Output the (X, Y) coordinate of the center of the cell containing the given text.  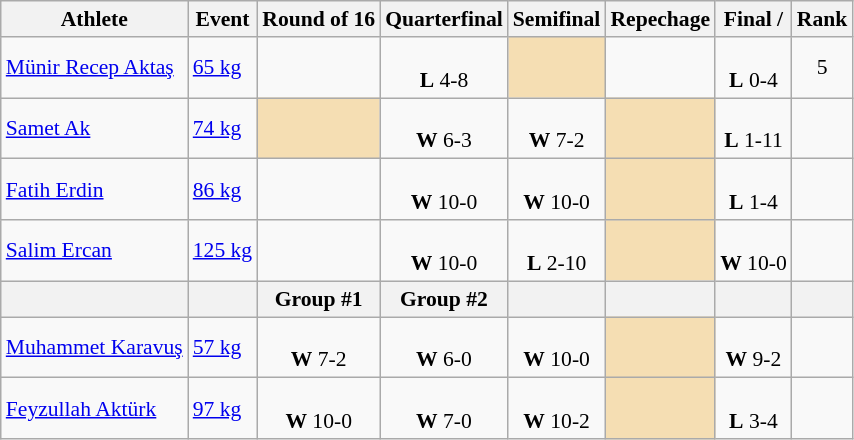
Quarterfinal (444, 19)
5 (822, 68)
125 kg (222, 250)
57 kg (222, 348)
Athlete (94, 19)
L 1-4 (754, 190)
97 kg (222, 408)
W 10-2 (557, 408)
Group #1 (318, 299)
Final / (754, 19)
L 1-11 (754, 128)
Samet Ak (94, 128)
Salim Ercan (94, 250)
L 2-10 (557, 250)
L 4-8 (444, 68)
65 kg (222, 68)
W 7-0 (444, 408)
Feyzullah Aktürk (94, 408)
86 kg (222, 190)
W 9-2 (754, 348)
Münir Recep Aktaş (94, 68)
Repechage (660, 19)
W 6-0 (444, 348)
Rank (822, 19)
Fatih Erdin (94, 190)
Semifinal (557, 19)
W 6-3 (444, 128)
74 kg (222, 128)
L 0-4 (754, 68)
Muhammet Karavuş (94, 348)
Round of 16 (318, 19)
L 3-4 (754, 408)
Event (222, 19)
Group #2 (444, 299)
